Return the (X, Y) coordinate for the center point of the cell that contains the specified text.  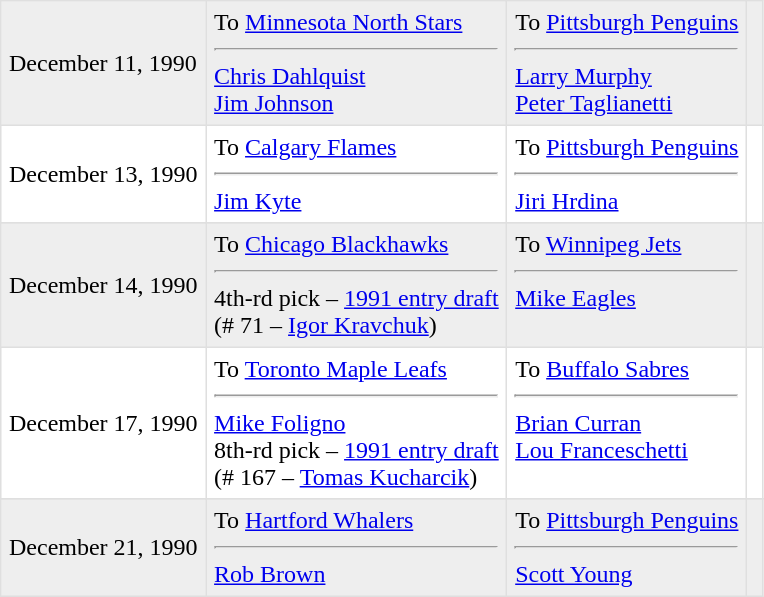
December 14, 1990 (104, 285)
To Calgary FlamesJim Kyte (356, 174)
To Pittsburgh PenguinsLarry MurphyPeter Taglianetti (627, 63)
December 11, 1990 (104, 63)
December 21, 1990 (104, 548)
To Buffalo SabresBrian CurranLou Franceschetti (627, 423)
To Minnesota North StarsChris DahlquistJim Johnson (356, 63)
To Chicago Blackhawks4th-rd pick – 1991 entry draft(# 71 – Igor Kravchuk) (356, 285)
To Winnipeg JetsMike Eagles (627, 285)
To Toronto Maple LeafsMike Foligno8th-rd pick – 1991 entry draft(# 167 – Tomas Kucharcik) (356, 423)
December 13, 1990 (104, 174)
To Hartford WhalersRob Brown (356, 548)
To Pittsburgh PenguinsJiri Hrdina (627, 174)
December 17, 1990 (104, 423)
To Pittsburgh PenguinsScott Young (627, 548)
